Locate the cell with the specified text and output its [X, Y] center coordinate. 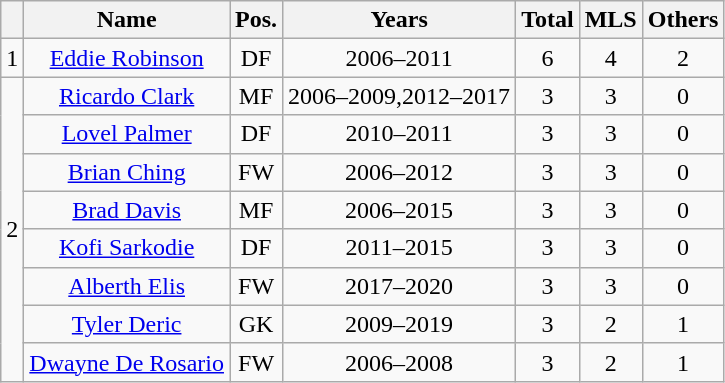
6 [548, 58]
2006–2015 [400, 210]
Dwayne De Rosario [127, 362]
Kofi Sarkodie [127, 248]
Ricardo Clark [127, 96]
Others [683, 20]
Brad Davis [127, 210]
2006–2009,2012–2017 [400, 96]
2010–2011 [400, 134]
Pos. [256, 20]
Alberth Elis [127, 286]
Lovel Palmer [127, 134]
Tyler Deric [127, 324]
2011–2015 [400, 248]
Years [400, 20]
Total [548, 20]
2009–2019 [400, 324]
4 [610, 58]
2017–2020 [400, 286]
GK [256, 324]
Brian Ching [127, 172]
Name [127, 20]
Eddie Robinson [127, 58]
2006–2012 [400, 172]
2006–2011 [400, 58]
2006–2008 [400, 362]
MLS [610, 20]
